Output the (x, y) coordinate of the center of the cell containing the given text.  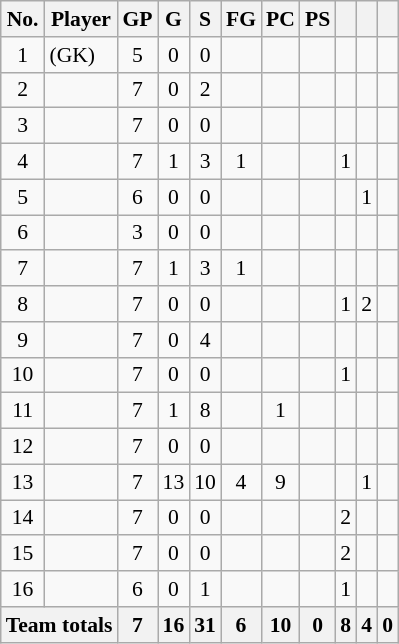
Player (80, 19)
GP (137, 19)
15 (23, 554)
S (205, 19)
PS (318, 19)
(GK) (80, 55)
11 (23, 411)
14 (23, 518)
Team totals (60, 625)
No. (23, 19)
G (174, 19)
12 (23, 447)
FG (241, 19)
PC (280, 19)
31 (205, 625)
